Detect which cell encompasses the target text, then output its [x, y] center coordinate. 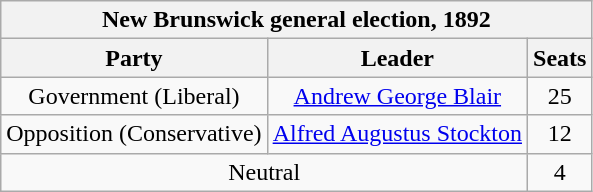
4 [560, 172]
Seats [560, 58]
Alfred Augustus Stockton [397, 134]
25 [560, 96]
Government (Liberal) [134, 96]
Party [134, 58]
New Brunswick general election, 1892 [296, 20]
Andrew George Blair [397, 96]
12 [560, 134]
Leader [397, 58]
Neutral [264, 172]
Opposition (Conservative) [134, 134]
